Locate the cell with the specified text and output its [x, y] center coordinate. 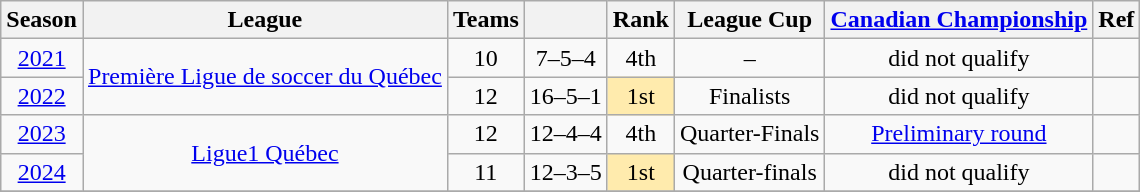
2024 [42, 172]
League Cup [750, 20]
Ligue1 Québec [264, 153]
Ref [1116, 20]
Quarter-finals [750, 172]
Première Ligue de soccer du Québec [264, 77]
– [750, 58]
2021 [42, 58]
Teams [486, 20]
Quarter-Finals [750, 134]
10 [486, 58]
Finalists [750, 96]
2023 [42, 134]
2022 [42, 96]
11 [486, 172]
12–3–5 [566, 172]
League [264, 20]
16–5–1 [566, 96]
7–5–4 [566, 58]
Season [42, 20]
Preliminary round [959, 134]
Canadian Championship [959, 20]
12–4–4 [566, 134]
Rank [640, 20]
